From the cell containing the given text, extract its center point as [x, y] coordinate. 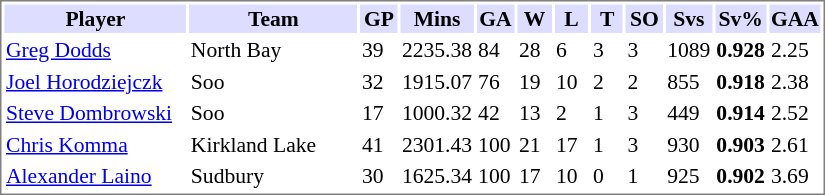
3.69 [794, 176]
32 [378, 82]
Player [95, 18]
0.928 [741, 50]
1625.34 [436, 176]
L [571, 18]
6 [571, 50]
2.38 [794, 82]
1000.32 [436, 113]
0.903 [741, 144]
28 [534, 50]
39 [378, 50]
Mins [436, 18]
930 [689, 144]
2301.43 [436, 144]
76 [496, 82]
855 [689, 82]
30 [378, 176]
GP [378, 18]
T [608, 18]
21 [534, 144]
84 [496, 50]
2235.38 [436, 50]
Alexander Laino [95, 176]
19 [534, 82]
1915.07 [436, 82]
Joel Horodziejczk [95, 82]
North Bay [273, 50]
W [534, 18]
1089 [689, 50]
449 [689, 113]
Sudbury [273, 176]
41 [378, 144]
Steve Dombrowski [95, 113]
0.918 [741, 82]
Sv% [741, 18]
Greg Dodds [95, 50]
42 [496, 113]
SO [644, 18]
925 [689, 176]
Chris Komma [95, 144]
0 [608, 176]
2.52 [794, 113]
Team [273, 18]
GA [496, 18]
2.25 [794, 50]
13 [534, 113]
Kirkland Lake [273, 144]
0.902 [741, 176]
0.914 [741, 113]
GAA [794, 18]
Svs [689, 18]
2.61 [794, 144]
